Search for the cell housing the specified text and yield its (x, y) center coordinate. 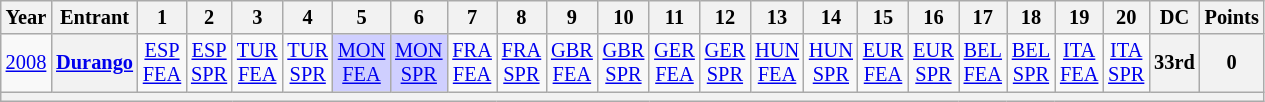
5 (362, 17)
20 (1126, 17)
GBRSPR (624, 63)
15 (883, 17)
17 (983, 17)
EURFEA (883, 63)
GERSPR (725, 63)
4 (307, 17)
19 (1079, 17)
6 (418, 17)
MONFEA (362, 63)
Durango (94, 63)
7 (472, 17)
DC (1174, 17)
9 (572, 17)
FRASPR (522, 63)
14 (831, 17)
2008 (26, 63)
HUNFEA (777, 63)
ITASPR (1126, 63)
GBRFEA (572, 63)
33rd (1174, 63)
18 (1031, 17)
1 (162, 17)
8 (522, 17)
FRAFEA (472, 63)
HUNSPR (831, 63)
ESPSPR (209, 63)
0 (1232, 63)
10 (624, 17)
16 (933, 17)
TURSPR (307, 63)
Year (26, 17)
2 (209, 17)
EURSPR (933, 63)
GERFEA (674, 63)
BELSPR (1031, 63)
Entrant (94, 17)
12 (725, 17)
3 (257, 17)
Points (1232, 17)
ESPFEA (162, 63)
TURFEA (257, 63)
11 (674, 17)
BELFEA (983, 63)
MONSPR (418, 63)
13 (777, 17)
ITAFEA (1079, 63)
